For the text-containing cell, return its midpoint in (X, Y) coordinate format. 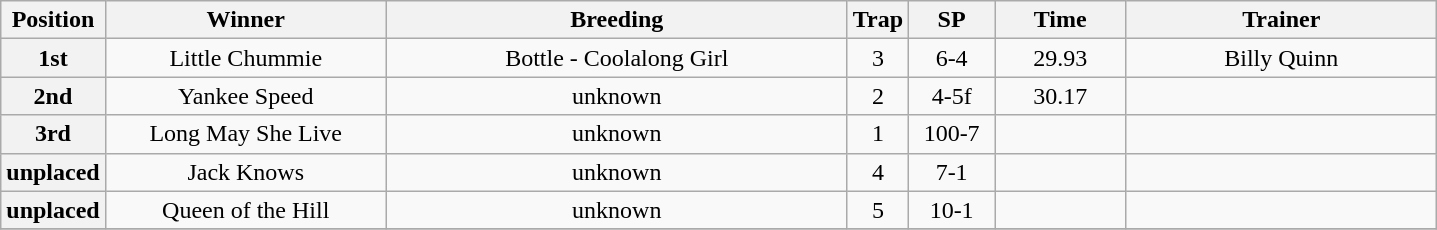
10-1 (952, 210)
30.17 (1060, 96)
2 (878, 96)
Billy Quinn (1282, 58)
Little Chummie (246, 58)
1 (878, 134)
29.93 (1060, 58)
Long May She Live (246, 134)
100-7 (952, 134)
Breeding (616, 20)
Trainer (1282, 20)
Jack Knows (246, 172)
7-1 (952, 172)
4-5f (952, 96)
2nd (53, 96)
Time (1060, 20)
SP (952, 20)
Position (53, 20)
3rd (53, 134)
4 (878, 172)
Bottle - Coolalong Girl (616, 58)
5 (878, 210)
3 (878, 58)
Winner (246, 20)
1st (53, 58)
Trap (878, 20)
Yankee Speed (246, 96)
Queen of the Hill (246, 210)
6-4 (952, 58)
